Determine the (X, Y) coordinate at the center of the cell enclosing the given text.  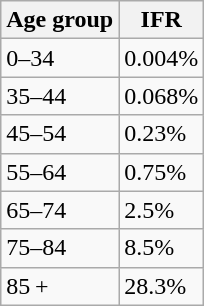
0–34 (60, 58)
28.3% (162, 286)
65–74 (60, 210)
8.5% (162, 248)
0.004% (162, 58)
IFR (162, 20)
75–84 (60, 248)
0.068% (162, 96)
85 + (60, 286)
45–54 (60, 134)
2.5% (162, 210)
55–64 (60, 172)
0.75% (162, 172)
Age group (60, 20)
0.23% (162, 134)
35–44 (60, 96)
